Provide the (X, Y) coordinate of the cell's center where the given text is located.  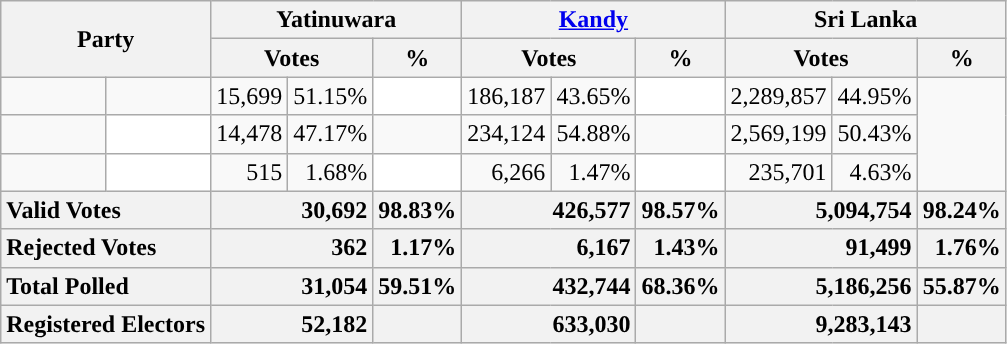
6,167 (549, 248)
55.87% (962, 286)
1.76% (962, 248)
1.47% (594, 172)
59.51% (418, 286)
44.95% (874, 96)
Yatinuwara (336, 20)
Party (106, 39)
98.24% (962, 210)
Registered Electors (106, 324)
Total Polled (106, 286)
Rejected Votes (106, 248)
50.43% (874, 134)
Valid Votes (106, 210)
30,692 (292, 210)
1.68% (330, 172)
1.17% (418, 248)
43.65% (594, 96)
Kandy (594, 20)
98.57% (680, 210)
47.17% (330, 134)
51.15% (330, 96)
Sri Lanka (866, 20)
91,499 (821, 248)
98.83% (418, 210)
6,266 (506, 172)
432,744 (549, 286)
52,182 (292, 324)
234,124 (506, 134)
15,699 (250, 96)
9,283,143 (821, 324)
515 (250, 172)
633,030 (549, 324)
426,577 (549, 210)
5,186,256 (821, 286)
31,054 (292, 286)
2,569,199 (778, 134)
5,094,754 (821, 210)
186,187 (506, 96)
4.63% (874, 172)
1.43% (680, 248)
68.36% (680, 286)
54.88% (594, 134)
235,701 (778, 172)
2,289,857 (778, 96)
14,478 (250, 134)
362 (292, 248)
